Provide the (x, y) coordinate of the cell's center where the given text is located.  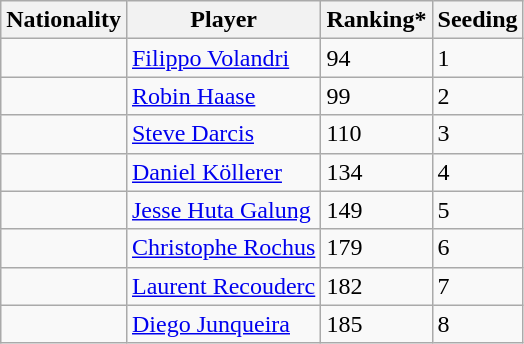
110 (376, 134)
Diego Junqueira (223, 324)
2 (478, 96)
Steve Darcis (223, 134)
4 (478, 172)
3 (478, 134)
Nationality (64, 20)
8 (478, 324)
Seeding (478, 20)
185 (376, 324)
Laurent Recouderc (223, 286)
Christophe Rochus (223, 248)
179 (376, 248)
Filippo Volandri (223, 58)
182 (376, 286)
Player (223, 20)
Robin Haase (223, 96)
7 (478, 286)
99 (376, 96)
5 (478, 210)
Daniel Köllerer (223, 172)
Ranking* (376, 20)
149 (376, 210)
1 (478, 58)
Jesse Huta Galung (223, 210)
134 (376, 172)
6 (478, 248)
94 (376, 58)
